Determine the (x, y) coordinate at the center of the cell enclosing the given text.  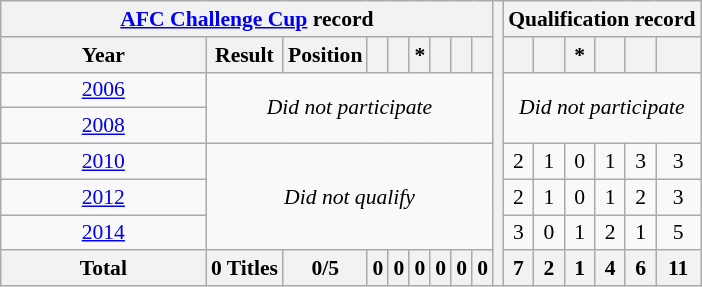
Year (104, 55)
Position (325, 55)
5 (678, 233)
0/5 (325, 269)
7 (518, 269)
2014 (104, 233)
2008 (104, 126)
2012 (104, 197)
2006 (104, 90)
4 (610, 269)
6 (640, 269)
AFC Challenge Cup record (247, 19)
Qualification record (602, 19)
Did not qualify (350, 198)
Total (104, 269)
11 (678, 269)
Result (244, 55)
0 Titles (244, 269)
2010 (104, 162)
